Provide the [x, y] coordinate of the cell's center where the given text is located.  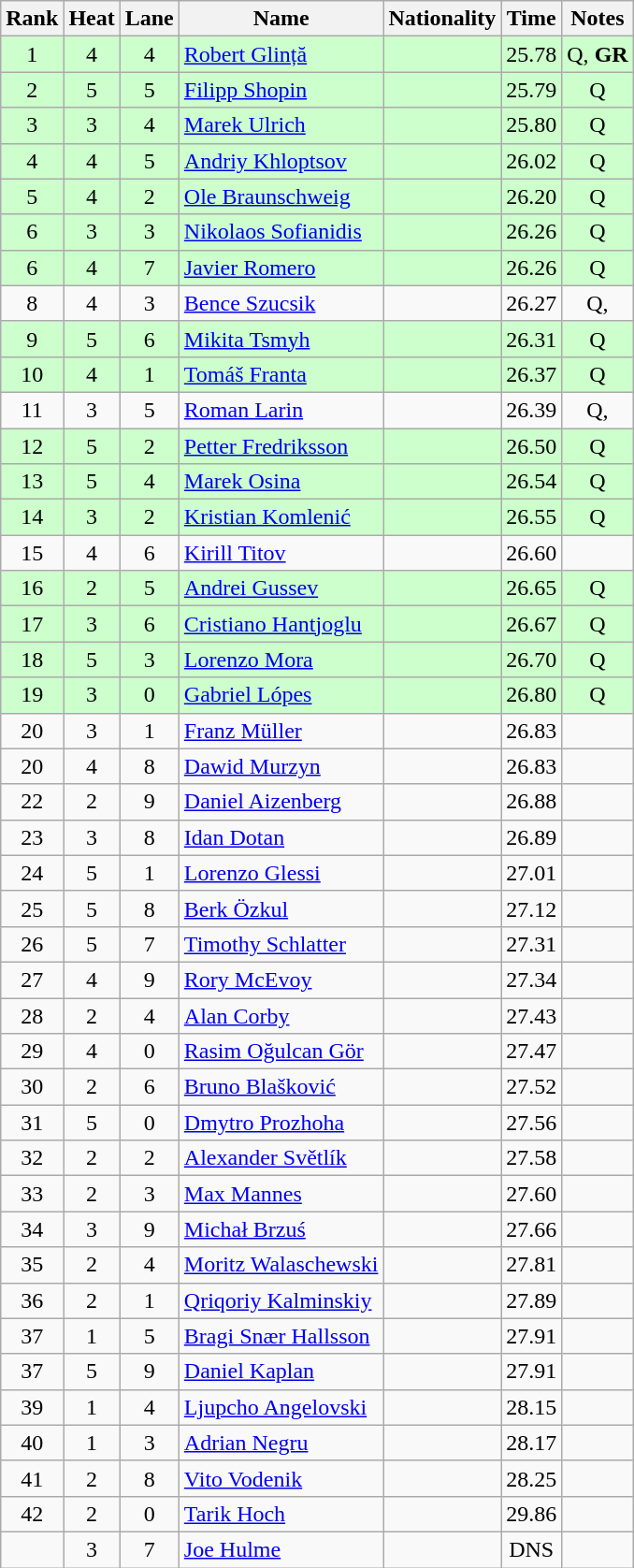
27.56 [531, 1123]
26.65 [531, 588]
Lorenzo Mora [281, 660]
Rasim Oğulcan Gör [281, 1052]
26.27 [531, 303]
31 [32, 1123]
26.67 [531, 624]
11 [32, 410]
26.60 [531, 553]
Ljupcho Angelovski [281, 1407]
Franz Müller [281, 731]
Q, GR [598, 54]
28.17 [531, 1443]
13 [32, 482]
Marek Ulrich [281, 125]
Lane [150, 19]
Daniel Kaplan [281, 1372]
26.37 [531, 374]
Max Mannes [281, 1194]
10 [32, 374]
Alan Corby [281, 1015]
28.15 [531, 1407]
27.58 [531, 1158]
42 [32, 1514]
28 [32, 1015]
Mikita Tsmyh [281, 339]
25.80 [531, 125]
29 [32, 1052]
Adrian Negru [281, 1443]
27.34 [531, 980]
33 [32, 1194]
Idan Dotan [281, 837]
28.25 [531, 1478]
Michał Brzuś [281, 1229]
Berk Özkul [281, 908]
30 [32, 1087]
26.55 [531, 517]
18 [32, 660]
Dawid Murzyn [281, 766]
26.50 [531, 446]
16 [32, 588]
26.70 [531, 660]
Heat [92, 19]
27.66 [531, 1229]
Bragi Snær Hallsson [281, 1336]
27.81 [531, 1265]
Name [281, 19]
39 [32, 1407]
Kristian Komlenić [281, 517]
Moritz Walaschewski [281, 1265]
Nikolaos Sofianidis [281, 232]
Andrei Gussev [281, 588]
Dmytro Prozhoha [281, 1123]
24 [32, 873]
25 [32, 908]
35 [32, 1265]
Time [531, 19]
22 [32, 802]
26.80 [531, 695]
27.47 [531, 1052]
27.89 [531, 1300]
Joe Hulme [281, 1549]
26.89 [531, 837]
Petter Fredriksson [281, 446]
29.86 [531, 1514]
26.39 [531, 410]
Nationality [442, 19]
23 [32, 837]
Lorenzo Glessi [281, 873]
Roman Larin [281, 410]
Vito Vodenik [281, 1478]
26.54 [531, 482]
26.31 [531, 339]
27.31 [531, 944]
36 [32, 1300]
Robert Glință [281, 54]
Andriy Khloptsov [281, 161]
DNS [531, 1549]
Daniel Aizenberg [281, 802]
41 [32, 1478]
Bence Szucsik [281, 303]
Qriqoriy Kalminskiy [281, 1300]
Gabriel Lópes [281, 695]
40 [32, 1443]
Rank [32, 19]
Filipp Shopin [281, 90]
27 [32, 980]
14 [32, 517]
27.52 [531, 1087]
Bruno Blašković [281, 1087]
26.88 [531, 802]
27.43 [531, 1015]
27.60 [531, 1194]
27.12 [531, 908]
34 [32, 1229]
32 [32, 1158]
Ole Braunschweig [281, 196]
12 [32, 446]
15 [32, 553]
Tarik Hoch [281, 1514]
26 [32, 944]
Cristiano Hantjoglu [281, 624]
19 [32, 695]
Rory McEvoy [281, 980]
25.79 [531, 90]
Alexander Světlík [281, 1158]
Marek Osina [281, 482]
25.78 [531, 54]
27.01 [531, 873]
26.20 [531, 196]
Timothy Schlatter [281, 944]
26.02 [531, 161]
17 [32, 624]
Kirill Titov [281, 553]
Javier Romero [281, 268]
Notes [598, 19]
Tomáš Franta [281, 374]
